Output the [X, Y] coordinate of the center of the cell containing the given text.  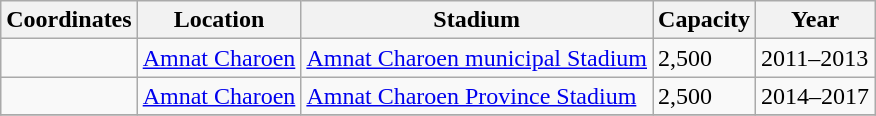
Coordinates [69, 20]
Location [219, 20]
2011–2013 [816, 58]
Amnat Charoen Province Stadium [477, 96]
Year [816, 20]
2014–2017 [816, 96]
Amnat Charoen municipal Stadium [477, 58]
Stadium [477, 20]
Capacity [704, 20]
